Capture the cell that displays the provided text and extract its (x, y) central coordinate. 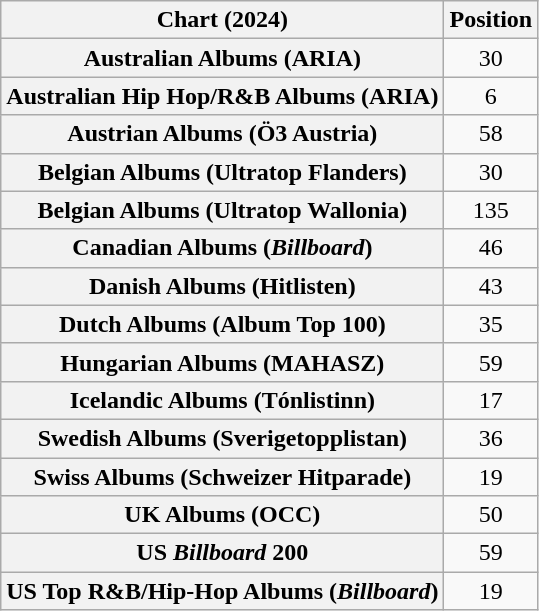
Canadian Albums (Billboard) (222, 248)
Austrian Albums (Ö3 Austria) (222, 134)
Belgian Albums (Ultratop Wallonia) (222, 210)
135 (491, 210)
US Top R&B/Hip-Hop Albums (Billboard) (222, 591)
58 (491, 134)
6 (491, 96)
Icelandic Albums (Tónlistinn) (222, 400)
50 (491, 515)
Australian Albums (ARIA) (222, 58)
Dutch Albums (Album Top 100) (222, 324)
35 (491, 324)
US Billboard 200 (222, 553)
UK Albums (OCC) (222, 515)
Chart (2024) (222, 20)
Position (491, 20)
Hungarian Albums (MAHASZ) (222, 362)
46 (491, 248)
36 (491, 438)
Swiss Albums (Schweizer Hitparade) (222, 477)
Swedish Albums (Sverigetopplistan) (222, 438)
17 (491, 400)
Australian Hip Hop/R&B Albums (ARIA) (222, 96)
43 (491, 286)
Belgian Albums (Ultratop Flanders) (222, 172)
Danish Albums (Hitlisten) (222, 286)
